Extract the [X, Y] coordinate from the center of the cell holding the provided text.  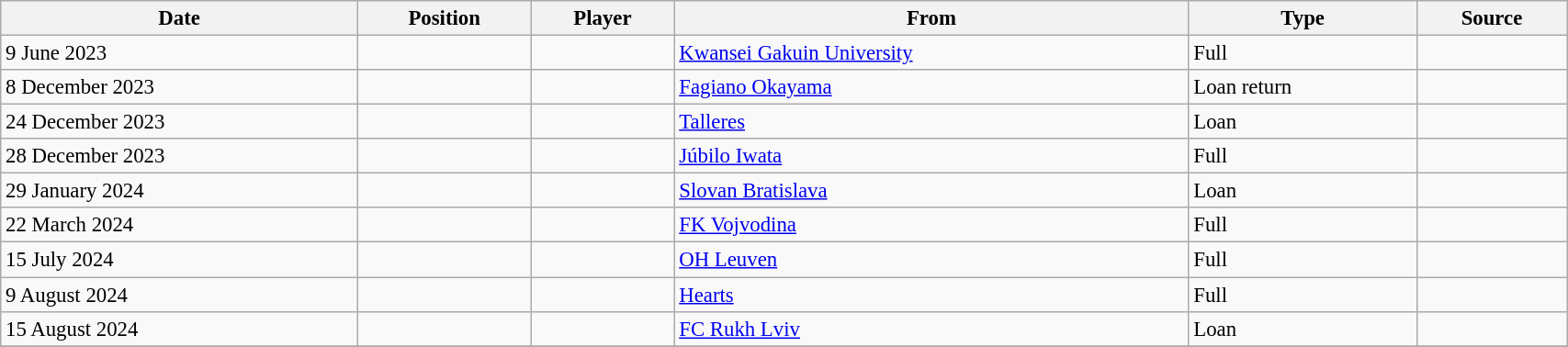
Source [1492, 18]
Talleres [931, 122]
28 December 2023 [180, 156]
9 August 2024 [180, 295]
FK Vojvodina [931, 225]
Player [603, 18]
8 December 2023 [180, 87]
15 July 2024 [180, 260]
Kwansei Gakuin University [931, 53]
Slovan Bratislava [931, 191]
22 March 2024 [180, 225]
Hearts [931, 295]
Position [445, 18]
29 January 2024 [180, 191]
Júbilo Iwata [931, 156]
Date [180, 18]
15 August 2024 [180, 329]
OH Leuven [931, 260]
9 June 2023 [180, 53]
From [931, 18]
Fagiano Okayama [931, 87]
24 December 2023 [180, 122]
FC Rukh Lviv [931, 329]
Loan return [1303, 87]
Type [1303, 18]
